Detect which cell encompasses the target text, then output its (X, Y) center coordinate. 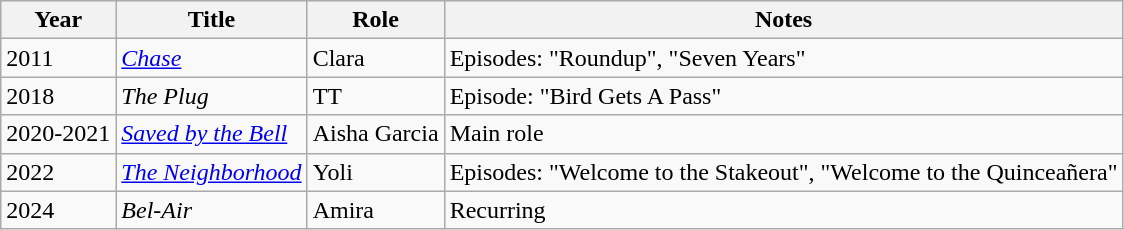
Notes (784, 20)
TT (376, 96)
2018 (58, 96)
Year (58, 20)
Episodes: "Welcome to the Stakeout", "Welcome to the Quinceañera" (784, 172)
2024 (58, 210)
2020-2021 (58, 134)
Episode: "Bird Gets A Pass" (784, 96)
Main role (784, 134)
Title (212, 20)
Episodes: "Roundup", "Seven Years" (784, 58)
2022 (58, 172)
Aisha Garcia (376, 134)
Role (376, 20)
Recurring (784, 210)
The Plug (212, 96)
Bel-Air (212, 210)
Yoli (376, 172)
Amira (376, 210)
Chase (212, 58)
The Neighborhood (212, 172)
2011 (58, 58)
Clara (376, 58)
Saved by the Bell (212, 134)
